Search for the cell housing the specified text and yield its (x, y) center coordinate. 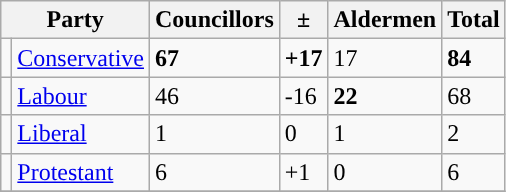
84 (474, 58)
Total (474, 20)
Councillors (215, 20)
22 (385, 96)
Conservative (81, 58)
-16 (304, 96)
± (304, 20)
17 (385, 58)
Protestant (81, 172)
+1 (304, 172)
Party (76, 20)
+17 (304, 58)
2 (474, 134)
46 (215, 96)
68 (474, 96)
Labour (81, 96)
Aldermen (385, 20)
67 (215, 58)
Liberal (81, 134)
